Capture the cell that displays the provided text and extract its [x, y] central coordinate. 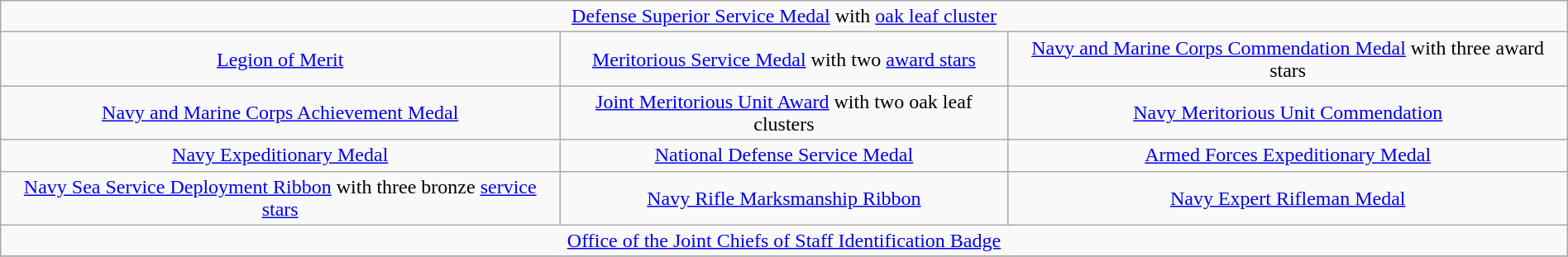
Joint Meritorious Unit Award with two oak leaf clusters [784, 112]
National Defense Service Medal [784, 155]
Navy and Marine Corps Commendation Medal with three award stars [1288, 59]
Defense Superior Service Medal with oak leaf cluster [784, 17]
Armed Forces Expeditionary Medal [1288, 155]
Navy Expert Rifleman Medal [1288, 198]
Navy Rifle Marksmanship Ribbon [784, 198]
Navy and Marine Corps Achievement Medal [280, 112]
Navy Expeditionary Medal [280, 155]
Office of the Joint Chiefs of Staff Identification Badge [784, 240]
Legion of Merit [280, 59]
Meritorious Service Medal with two award stars [784, 59]
Navy Meritorious Unit Commendation [1288, 112]
Navy Sea Service Deployment Ribbon with three bronze service stars [280, 198]
